Return (X, Y) of the center of cell containing provided text 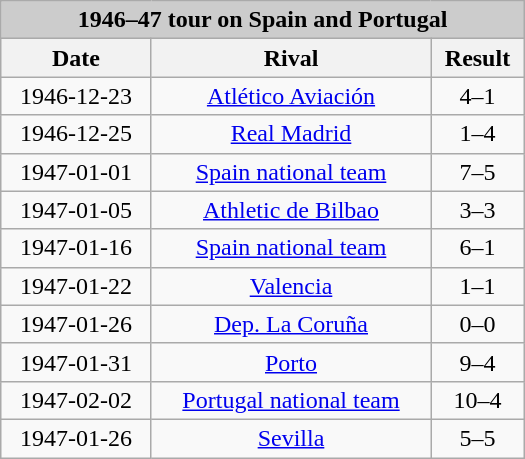
1946–47 tour on Spain and Portugal (263, 20)
1947-01-05 (76, 210)
Portugal national team (290, 400)
Date (76, 58)
1947-01-22 (76, 286)
Dep. La Coruña (290, 324)
5–5 (478, 438)
1–1 (478, 286)
Result (478, 58)
Athletic de Bilbao (290, 210)
10–4 (478, 400)
Real Madrid (290, 134)
7–5 (478, 172)
3–3 (478, 210)
Porto (290, 362)
Sevilla (290, 438)
1947-01-01 (76, 172)
6–1 (478, 248)
Valencia (290, 286)
1946-12-23 (76, 96)
4–1 (478, 96)
1–4 (478, 134)
1947-01-16 (76, 248)
1946-12-25 (76, 134)
0–0 (478, 324)
1947-01-31 (76, 362)
9–4 (478, 362)
1947-02-02 (76, 400)
Atlético Aviación (290, 96)
Rival (290, 58)
